For the text-containing cell, return its midpoint in (x, y) coordinate format. 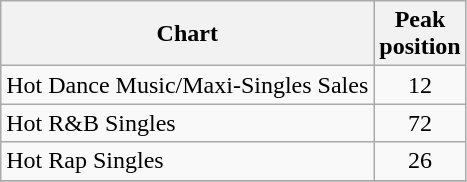
Peakposition (420, 34)
12 (420, 85)
Hot Rap Singles (188, 161)
Hot R&B Singles (188, 123)
26 (420, 161)
Chart (188, 34)
Hot Dance Music/Maxi-Singles Sales (188, 85)
72 (420, 123)
